Find where the given text appears and provide that cell's center as (x, y) coordinate. 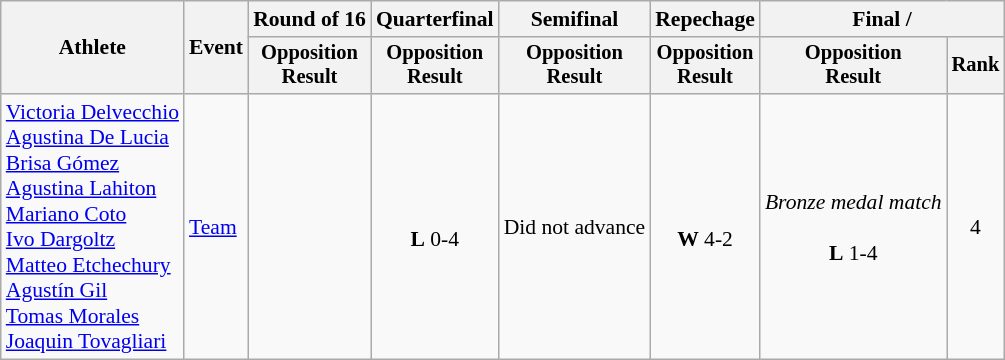
Bronze medal matchL 1-4 (854, 226)
L 0-4 (435, 226)
Quarterfinal (435, 19)
Athlete (92, 48)
W 4-2 (705, 226)
Team (216, 226)
4 (976, 226)
Did not advance (575, 226)
Event (216, 48)
Semifinal (575, 19)
Rank (976, 66)
Round of 16 (310, 19)
Repechage (705, 19)
Victoria DelvecchioAgustina De LuciaBrisa GómezAgustina LahitonMariano CotoIvo DargoltzMatteo EtchechuryAgustín GilTomas MoralesJoaquin Tovagliari (92, 226)
Final / (882, 19)
